Extract the [x, y] coordinate from the center of the cell holding the provided text.  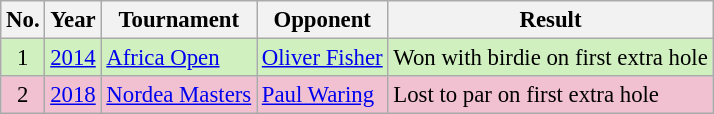
Paul Waring [322, 95]
Won with birdie on first extra hole [550, 58]
Lost to par on first extra hole [550, 95]
No. [23, 20]
1 [23, 58]
2 [23, 95]
Africa Open [178, 58]
Result [550, 20]
Opponent [322, 20]
Nordea Masters [178, 95]
Year [73, 20]
2014 [73, 58]
Tournament [178, 20]
2018 [73, 95]
Oliver Fisher [322, 58]
